Scan for the cell matching the given text and deliver its (X, Y) coordinate at center. 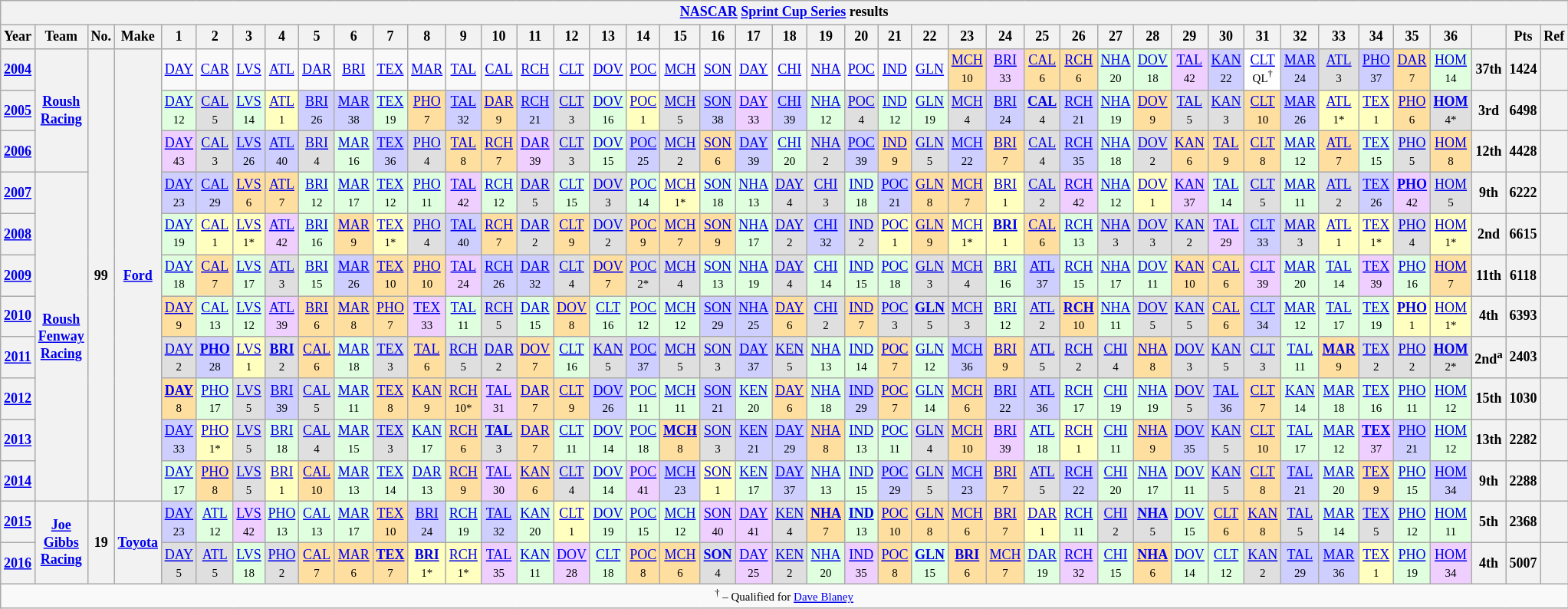
POC37 (643, 357)
ATL42 (282, 234)
35 (1412, 37)
DAR1 (1043, 522)
DAY9 (179, 317)
6 (353, 37)
SON4 (718, 564)
CAL2 (1043, 193)
BRI26 (317, 110)
11th (1489, 275)
CHI14 (827, 275)
11 (535, 37)
37th (1489, 69)
PHO19 (1412, 564)
17 (754, 37)
MCH22 (967, 152)
POC12 (643, 317)
CLT33 (1263, 234)
CLT12 (1226, 564)
TEX26 (1376, 193)
TEX14 (390, 481)
SON9 (718, 234)
IND35 (861, 564)
Ref (1554, 37)
† – Qualified for Dave Blaney (784, 596)
KAN14 (1300, 399)
KEN21 (754, 440)
ATL (282, 69)
DAY19 (179, 234)
RCH35 (1078, 152)
MAR15 (353, 440)
4 (282, 37)
ATL39 (282, 317)
5 (317, 37)
22 (930, 37)
DOV35 (1190, 440)
13th (1489, 440)
NHA25 (754, 317)
CAL10 (317, 481)
CHI (790, 69)
GLN (930, 69)
SON13 (718, 275)
Roush Racing (61, 110)
CLT15 (572, 193)
DAR15 (535, 317)
9 (464, 37)
KAN17 (427, 440)
TAL (464, 69)
MAR24 (1300, 69)
KAN20 (535, 522)
GLN12 (930, 357)
LVS17 (248, 275)
15 (681, 37)
18 (790, 37)
DAY5 (179, 564)
25 (1043, 37)
NHA3 (1116, 234)
PHO1 (1412, 317)
LVS (248, 69)
HOM2* (1451, 357)
TAL8 (464, 152)
IND7 (861, 317)
HOM7 (1451, 275)
6222 (1523, 193)
36 (1451, 37)
GLN15 (930, 564)
TEX16 (1376, 399)
LVS14 (248, 110)
MCH8 (681, 440)
PHO8 (215, 481)
1424 (1523, 69)
MAR13 (353, 481)
SON40 (718, 522)
PHO17 (215, 399)
TEX9 (1376, 481)
CLT5 (1263, 193)
2403 (1523, 357)
TAL21 (1300, 481)
SON1 (718, 481)
2015 (18, 522)
POC2* (643, 275)
MAR16 (353, 152)
29 (1190, 37)
BRI2 (282, 357)
DAY25 (754, 564)
POC14 (643, 193)
BRI1* (427, 564)
POC10 (895, 522)
DOV18 (1153, 69)
2nda (1489, 357)
2008 (18, 234)
33 (1339, 37)
TAL24 (464, 275)
POC4 (861, 110)
30 (1226, 37)
RCH32 (1078, 564)
PHO6 (1412, 110)
MAR3 (1300, 234)
32 (1300, 37)
CAL3 (215, 152)
MAR (427, 69)
RCH9 (464, 481)
DOV (608, 69)
CAL (498, 69)
KAN37 (1190, 193)
POC21 (895, 193)
DOV8 (572, 317)
LVS1 (248, 357)
CHI11 (1116, 440)
TEX37 (1376, 440)
7 (390, 37)
Joe Gibbs Racing (61, 543)
TAL3 (498, 440)
4428 (1523, 152)
IND18 (861, 193)
2368 (1523, 522)
LVS12 (248, 317)
TEX12 (390, 193)
CHI19 (1116, 399)
RCH2 (1078, 357)
NHA5 (1153, 522)
15th (1489, 399)
DAY29 (790, 440)
POC15 (643, 522)
GLN4 (930, 440)
KAN10 (1190, 275)
Make (138, 37)
KAN11 (535, 564)
TEX8 (390, 399)
BRI15 (317, 275)
DAR (317, 69)
MAR36 (1339, 564)
KAN22 (1226, 69)
CLT (572, 69)
PHO28 (215, 357)
CHI3 (827, 193)
GLN9 (930, 234)
POC3 (895, 317)
8 (427, 37)
DAR13 (427, 481)
BRI18 (282, 440)
RCH17 (1078, 399)
CHI39 (790, 110)
PHO5 (1412, 152)
SON21 (718, 399)
ATL40 (282, 152)
RCH22 (1078, 481)
NHA6 (1153, 564)
IND12 (895, 110)
IND2 (861, 234)
LVS6 (248, 193)
2nd (1489, 234)
TAL31 (498, 399)
LVS18 (248, 564)
13 (608, 37)
TAL9 (1226, 152)
34 (1376, 37)
ATL37 (1043, 275)
KEN17 (754, 481)
TAL40 (464, 234)
DOV26 (608, 399)
CLT1 (572, 522)
DAR32 (535, 275)
TAL35 (498, 564)
26 (1078, 37)
HOM5 (1451, 193)
CAL1 (215, 234)
Team (61, 37)
1 (179, 37)
5th (1489, 522)
MCH2 (681, 152)
2016 (18, 564)
2 (215, 37)
MCH3 (967, 317)
DOV19 (608, 522)
MCH (681, 69)
KAN8 (1263, 522)
IND29 (861, 399)
3rd (1489, 110)
RCH (535, 69)
TEX36 (390, 152)
DAR39 (535, 152)
6393 (1523, 317)
PHO10 (427, 275)
No. (101, 37)
SON29 (718, 317)
28 (1153, 37)
KAN3 (1226, 110)
NHA9 (1153, 440)
12th (1489, 152)
Year (18, 37)
SON18 (718, 193)
DAY18 (179, 275)
6498 (1523, 110)
CAL29 (215, 193)
BRI (353, 69)
KEN5 (790, 357)
DAR9 (498, 110)
BRI33 (1005, 69)
DOV28 (572, 564)
DOV1 (1153, 193)
2009 (18, 275)
IND14 (861, 357)
HOM11 (1451, 522)
ATL1* (1339, 110)
DAY41 (754, 522)
TAL36 (1226, 399)
KAN9 (427, 399)
NHA11 (1116, 317)
2013 (18, 440)
Roush Fenway Racing (61, 337)
CLT7 (1263, 399)
KEN4 (790, 522)
POC29 (895, 481)
HOM4* (1451, 110)
RCH10 (1078, 317)
MCH11 (681, 399)
PHO12 (1412, 522)
POC25 (643, 152)
RCH26 (498, 275)
POC9 (643, 234)
2004 (18, 69)
Pts (1523, 37)
PHO16 (1412, 275)
PHO21 (1412, 440)
BRI9 (1005, 357)
CHI4 (1116, 357)
GLN14 (930, 399)
MAR14 (1339, 522)
ATL36 (1043, 399)
TEX (390, 69)
GLN19 (930, 110)
6118 (1523, 275)
CAR (215, 69)
DAY43 (179, 152)
HOM14 (1451, 69)
MAR6 (353, 564)
2005 (18, 110)
TEX7 (390, 564)
PHO37 (1376, 69)
LVS26 (248, 152)
BRI22 (1005, 399)
23 (967, 37)
5007 (1523, 564)
2012 (18, 399)
POC39 (861, 152)
HOM8 (1451, 152)
27 (1116, 37)
TAL6 (427, 357)
LVS1* (248, 234)
21 (895, 37)
TEX39 (1376, 275)
KEN2 (790, 564)
IND9 (895, 152)
PHO13 (282, 522)
CLTQL† (1263, 69)
14 (643, 37)
SON (718, 69)
CLT34 (1263, 317)
RCH10* (464, 399)
TEX5 (1376, 522)
2282 (1523, 440)
DAY39 (754, 152)
20 (861, 37)
MCH36 (967, 357)
2010 (18, 317)
DAY8 (179, 399)
99 (101, 275)
KEN20 (754, 399)
DAR19 (1043, 564)
CLT18 (608, 564)
2007 (18, 193)
TEX33 (427, 317)
RCH1 (1078, 440)
NASCAR Sprint Cup Series results (784, 12)
10 (498, 37)
1030 (1523, 399)
24 (1005, 37)
TEX2 (1376, 357)
RCH11 (1078, 522)
2288 (1523, 481)
3 (248, 37)
PHO42 (1412, 193)
DOV9 (1153, 110)
RCH42 (1078, 193)
6615 (1523, 234)
IND (895, 69)
2014 (18, 481)
LVS42 (248, 522)
NHA2 (827, 152)
31 (1263, 37)
SON6 (718, 152)
ATL12 (215, 522)
MAR8 (353, 317)
DAY12 (179, 110)
NHA7 (827, 522)
CHI32 (827, 234)
RCH12 (498, 193)
GLN3 (930, 275)
TAL30 (498, 481)
ATL18 (1043, 440)
RCH13 (1078, 234)
PHO1* (215, 440)
RCH19 (464, 522)
CLT11 (572, 440)
2011 (18, 357)
Ford (138, 275)
12 (572, 37)
16 (718, 37)
SON38 (718, 110)
DAR5 (535, 193)
CLT6 (1226, 522)
RCH1* (464, 564)
BRI4 (317, 152)
Toyota (138, 543)
CLT39 (1263, 275)
2006 (18, 152)
RCH15 (1078, 275)
POC41 (643, 481)
DOV16 (608, 110)
PHO15 (1412, 481)
TEX15 (1376, 152)
DAY17 (179, 481)
NHA (827, 69)
MAR38 (353, 110)
CHI15 (1116, 564)
